Locate the cell with the specified text and output its (X, Y) center coordinate. 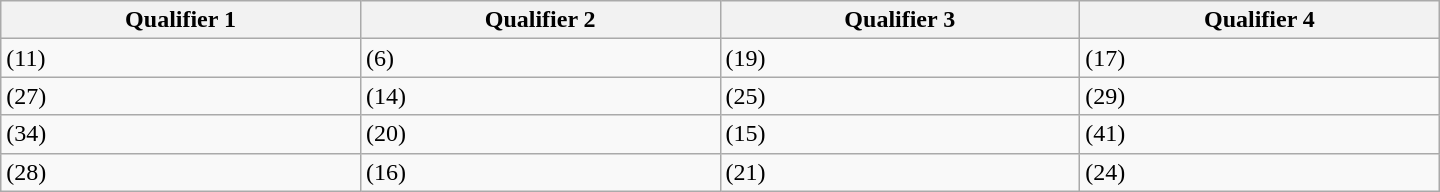
(25) (900, 96)
(15) (900, 134)
(16) (540, 172)
(20) (540, 134)
(11) (181, 58)
Qualifier 1 (181, 20)
(19) (900, 58)
Qualifier 4 (1260, 20)
Qualifier 3 (900, 20)
(21) (900, 172)
(41) (1260, 134)
(6) (540, 58)
(17) (1260, 58)
(34) (181, 134)
Qualifier 2 (540, 20)
(27) (181, 96)
(24) (1260, 172)
(28) (181, 172)
(29) (1260, 96)
(14) (540, 96)
